Search for the cell housing the specified text and yield its (X, Y) center coordinate. 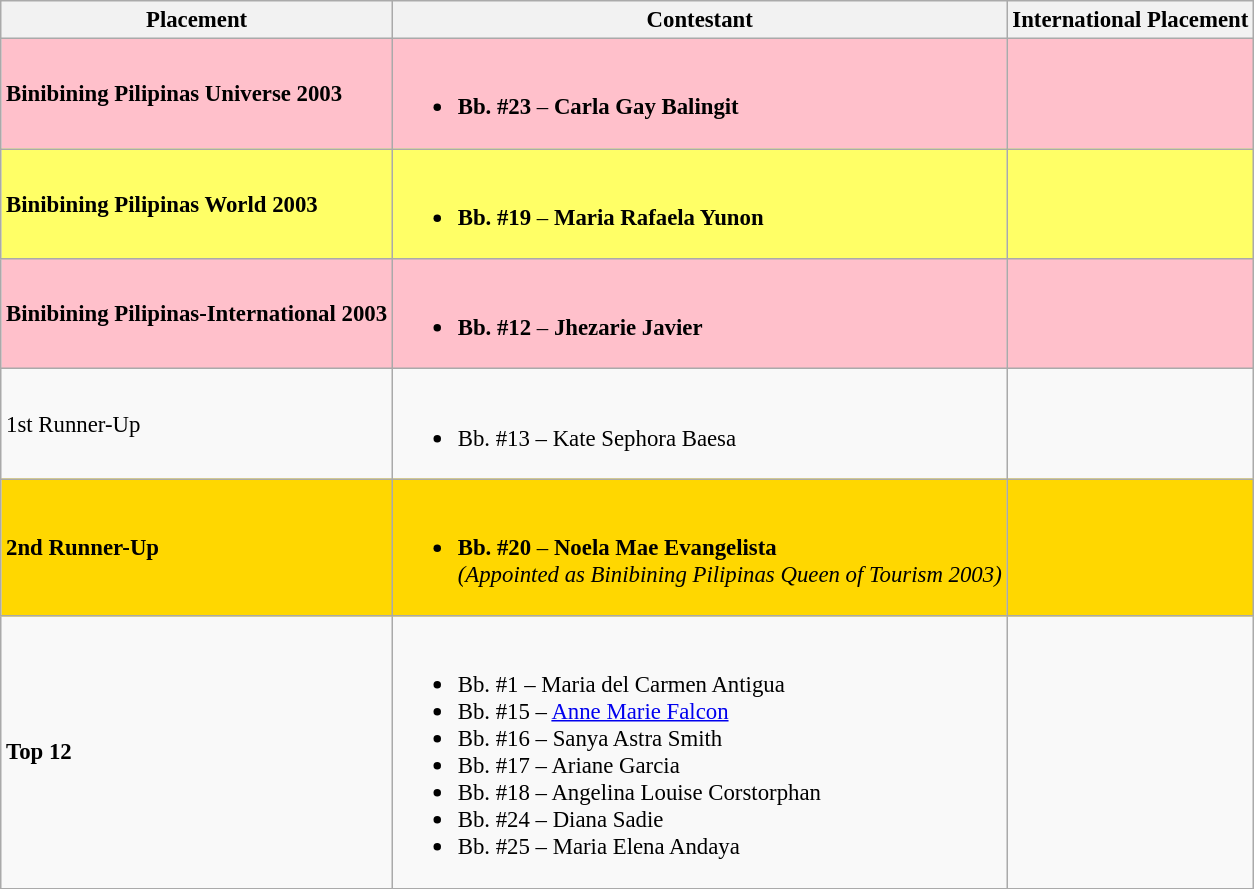
Binibining Pilipinas World 2003 (197, 204)
Top 12 (197, 752)
2nd Runner-Up (197, 548)
Bb. #20 – Noela Mae Evangelista (Appointed as Binibining Pilipinas Queen of Tourism 2003) (700, 548)
Contestant (700, 20)
Bb. #23 – Carla Gay Balingit (700, 94)
Bb. #13 – Kate Sephora Baesa (700, 424)
Placement (197, 20)
Bb. #19 – Maria Rafaela Yunon (700, 204)
Binibining Pilipinas-International 2003 (197, 314)
Binibining Pilipinas Universe 2003 (197, 94)
1st Runner-Up (197, 424)
International Placement (1130, 20)
Bb. #12 – Jhezarie Javier (700, 314)
